Identify which cell holds the provided text, then report its [x, y] central coordinate. 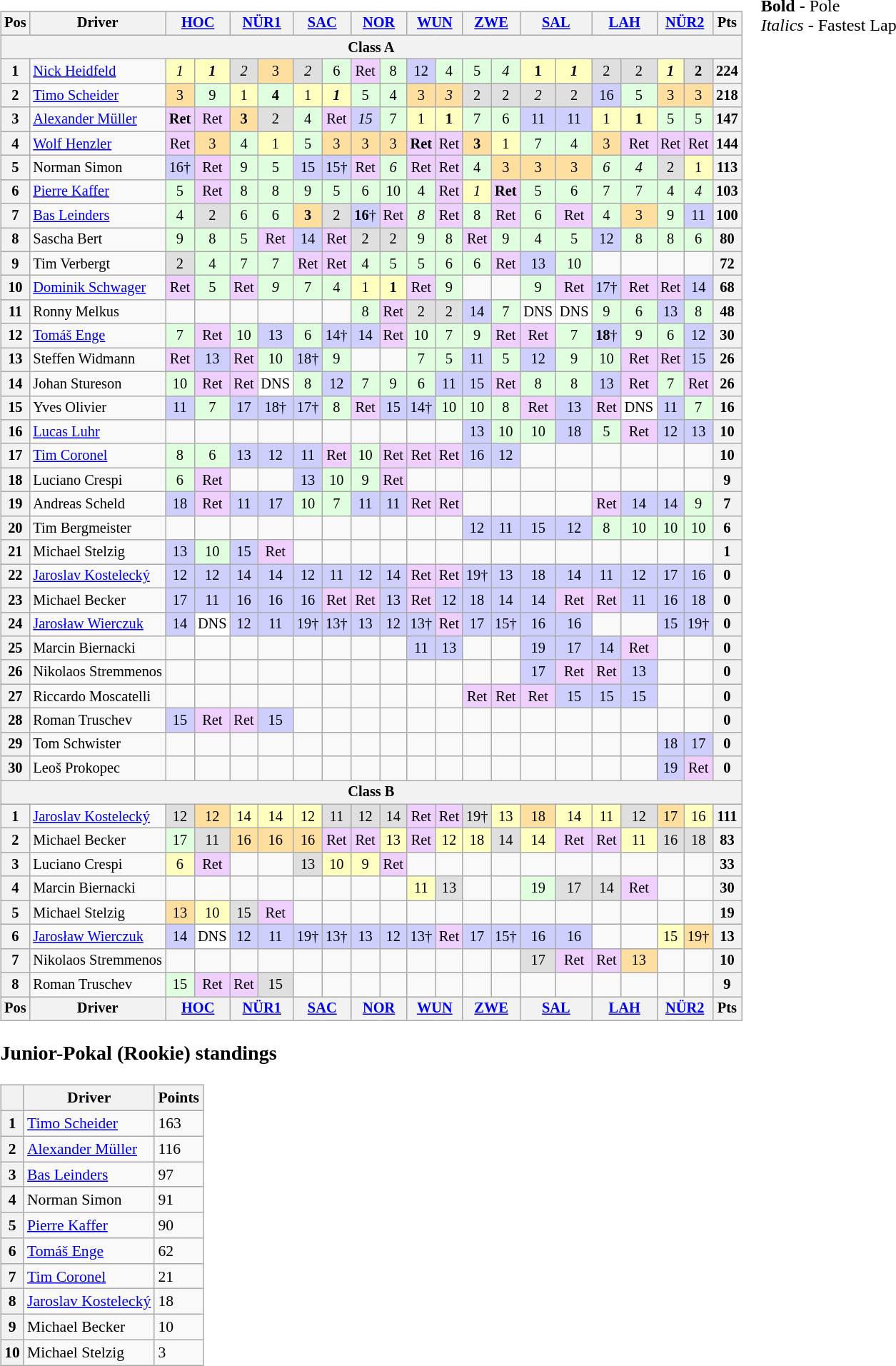
Yves Olivier [97, 408]
Andreas Scheld [97, 504]
Ronny Melkus [97, 312]
80 [727, 240]
Tim Bergmeister [97, 528]
Steffen Widmann [97, 360]
113 [727, 168]
Tom Schwister [97, 744]
29 [15, 744]
24 [15, 624]
Dominik Schwager [97, 288]
Points [178, 1098]
68 [727, 288]
91 [178, 1200]
23 [15, 600]
72 [727, 263]
48 [727, 312]
28 [15, 720]
Lucas Luhr [97, 432]
22 [15, 576]
97 [178, 1175]
103 [727, 191]
Wolf Henzler [97, 144]
224 [727, 71]
Nick Heidfeld [97, 71]
Tim Verbergt [97, 263]
100 [727, 216]
218 [727, 96]
Johan Stureson [97, 383]
Class B [371, 793]
111 [727, 816]
62 [178, 1251]
Class A [371, 47]
20 [15, 528]
33 [727, 865]
144 [727, 144]
25 [15, 648]
90 [178, 1225]
Riccardo Moscatelli [97, 696]
Sascha Bert [97, 240]
147 [727, 119]
Leoš Prokopec [97, 768]
163 [178, 1123]
83 [727, 840]
116 [178, 1149]
27 [15, 696]
